Capture the cell that displays the provided text and extract its [x, y] central coordinate. 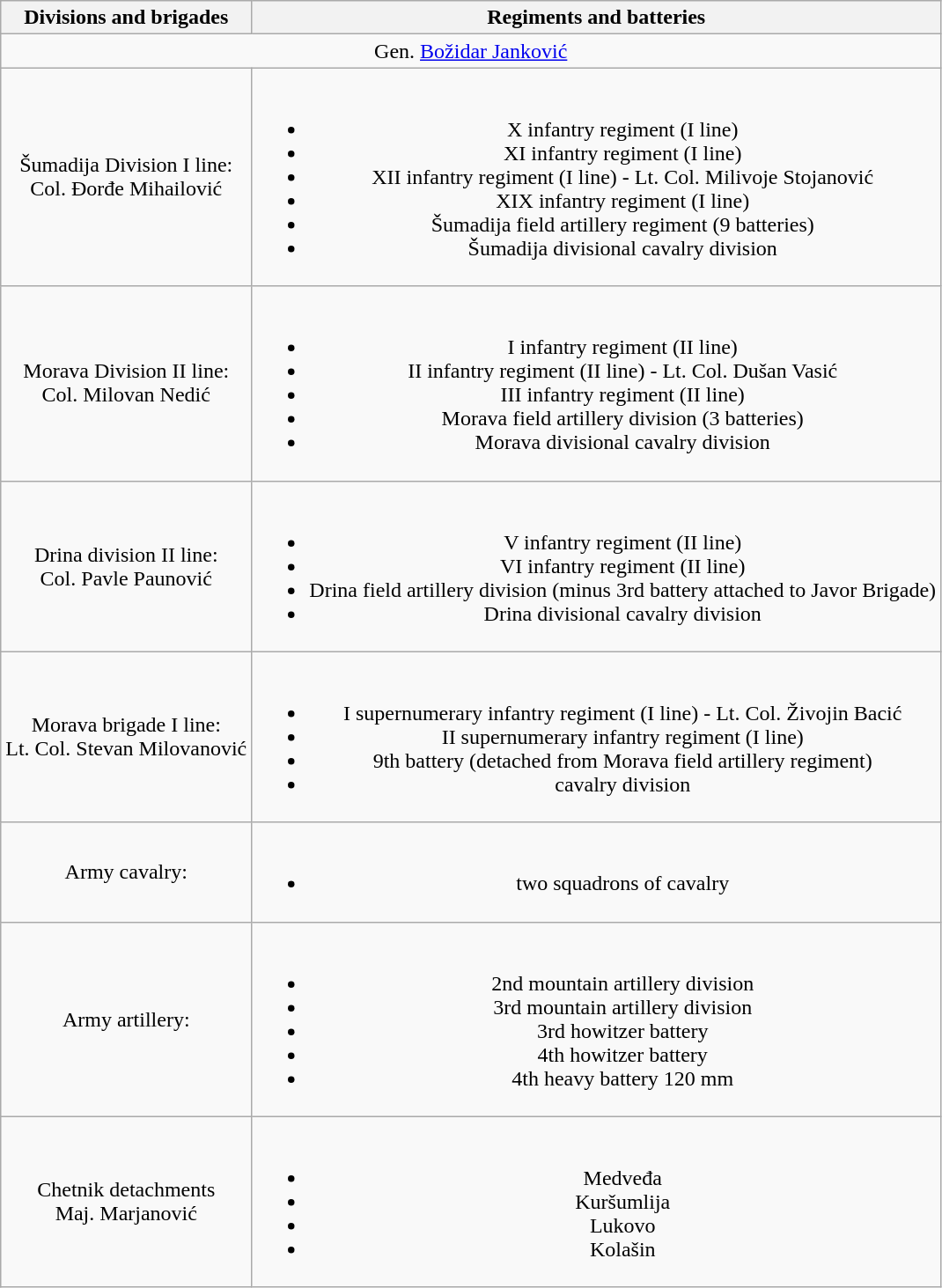
MedveđaKuršumlijaLukovoKolašin [597, 1202]
Regiments and batteries [597, 18]
Morava brigade I line:Lt. Col. Stevan Milovanović [127, 737]
Army artillery: [127, 1019]
Gen. Božidar Janković [471, 51]
Army cavalry: [127, 872]
Šumadija Division I line:Col. Đorđe Mihailović [127, 177]
Morava Division II line:Col. Milovan Nedić [127, 384]
Drina division II line:Col. Pavle Paunović [127, 566]
Chetnik detachmentsMaj. Marjanović [127, 1202]
Divisions and brigades [127, 18]
two squadrons of cavalry [597, 872]
2nd mountain artillery division3rd mountain artillery division3rd howitzer battery4th howitzer battery4th heavy battery 120 mm [597, 1019]
